From the cell containing the given text, extract its center point as [x, y] coordinate. 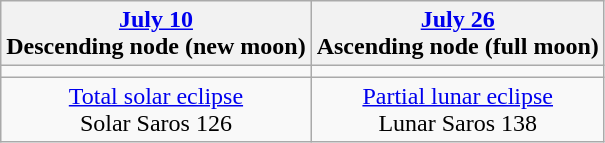
July 26Ascending node (full moon) [458, 34]
Partial lunar eclipseLunar Saros 138 [458, 110]
July 10Descending node (new moon) [156, 34]
Total solar eclipseSolar Saros 126 [156, 110]
